Scan for the cell matching the given text and deliver its [X, Y] coordinate at center. 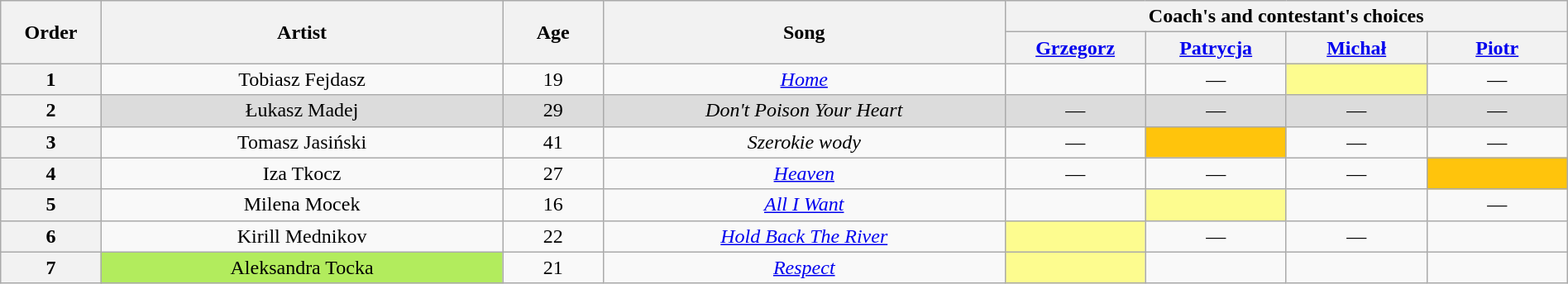
Piotr [1497, 48]
Aleksandra Tocka [302, 267]
Hold Back The River [804, 236]
Age [552, 32]
Kirill Mednikov [302, 236]
Grzegorz [1075, 48]
Iza Tkocz [302, 173]
4 [51, 173]
22 [552, 236]
Artist [302, 32]
27 [552, 173]
5 [51, 205]
29 [552, 111]
All I Want [804, 205]
Tobiasz Fejdasz [302, 79]
Song [804, 32]
Heaven [804, 173]
19 [552, 79]
6 [51, 236]
Order [51, 32]
41 [552, 142]
Coach's and contestant's choices [1286, 17]
Tomasz Jasiński [302, 142]
Home [804, 79]
7 [51, 267]
2 [51, 111]
1 [51, 79]
Respect [804, 267]
Michał [1356, 48]
Szerokie wody [804, 142]
21 [552, 267]
16 [552, 205]
Łukasz Madej [302, 111]
Don't Poison Your Heart [804, 111]
3 [51, 142]
Milena Mocek [302, 205]
Patrycja [1216, 48]
